Return [x, y] of the center of cell containing provided text 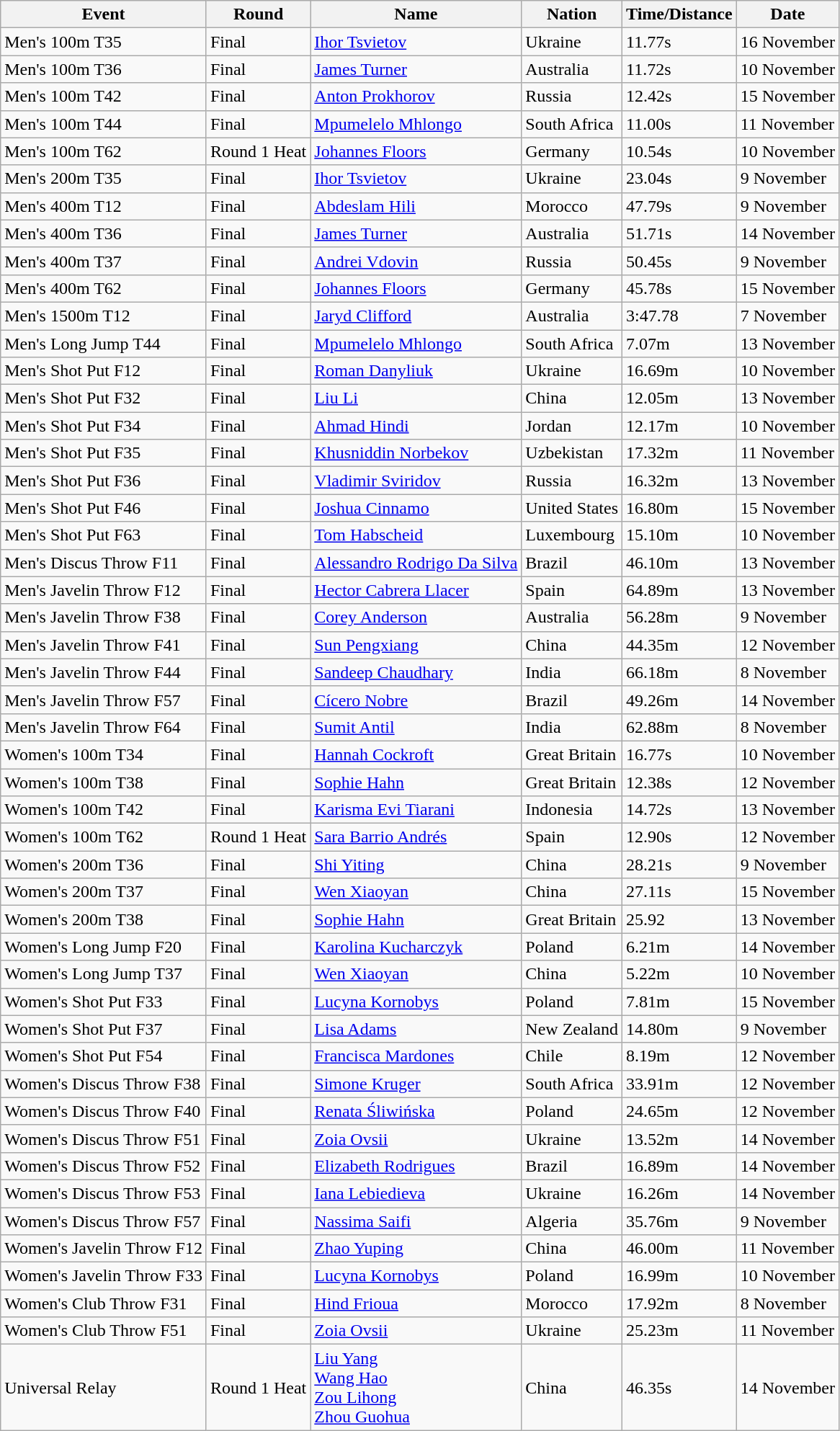
Jaryd Clifford [416, 316]
Men's Discus Throw F11 [104, 563]
Date [787, 14]
46.00m [680, 1249]
Universal Relay [104, 1388]
Liu Li [416, 398]
Hannah Cockroft [416, 754]
Men's Shot Put F46 [104, 508]
Lisa Adams [416, 1029]
Algeria [572, 1221]
Sandeep Chaudhary [416, 672]
Jordan [572, 426]
Men's 100m T36 [104, 69]
Men's 200m T35 [104, 179]
Andrei Vdovin [416, 261]
16.99m [680, 1276]
Elizabeth Rodrigues [416, 1166]
Abdeslam Hili [416, 206]
10.54s [680, 151]
New Zealand [572, 1029]
46.35s [680, 1388]
14.80m [680, 1029]
Men's Javelin Throw F44 [104, 672]
Men's Javelin Throw F41 [104, 645]
17.32m [680, 453]
16.69m [680, 371]
Name [416, 14]
Zhao Yuping [416, 1249]
49.26m [680, 700]
12.42s [680, 97]
Women's 100m T34 [104, 754]
Renata Śliwińska [416, 1111]
16 November [787, 42]
47.79s [680, 206]
Khusniddin Norbekov [416, 453]
Ahmad Hindi [416, 426]
7.07m [680, 344]
Men's Javelin Throw F57 [104, 700]
Men's 100m T44 [104, 124]
25.23m [680, 1331]
Women's Discus Throw F52 [104, 1166]
Women's 200m T38 [104, 919]
Corey Anderson [416, 618]
Hector Cabrera Llacer [416, 590]
23.04s [680, 179]
14.72s [680, 810]
Men's 400m T37 [104, 261]
16.32m [680, 481]
Tom Habscheid [416, 535]
Nation [572, 14]
11.77s [680, 42]
33.91m [680, 1084]
Liu YangWang Hao Zou Lihong Zhou Guohua [416, 1388]
United States [572, 508]
Hind Frioua [416, 1303]
Indonesia [572, 810]
Men's 400m T12 [104, 206]
Women's 100m T62 [104, 837]
56.28m [680, 618]
Cícero Nobre [416, 700]
Roman Danyliuk [416, 371]
Women's Javelin Throw F12 [104, 1249]
Men's 400m T36 [104, 233]
17.92m [680, 1303]
64.89m [680, 590]
46.10m [680, 563]
Women's 200m T37 [104, 892]
Vladimir Sviridov [416, 481]
Anton Prokhorov [416, 97]
Men's Shot Put F63 [104, 535]
27.11s [680, 892]
28.21s [680, 865]
Shi Yiting [416, 865]
16.89m [680, 1166]
7 November [787, 316]
Women's Club Throw F31 [104, 1303]
44.35m [680, 645]
66.18m [680, 672]
Karisma Evi Tiarani [416, 810]
Women's Javelin Throw F33 [104, 1276]
Men's Javelin Throw F12 [104, 590]
11.00s [680, 124]
12.05m [680, 398]
Women's 100m T42 [104, 810]
Time/Distance [680, 14]
Simone Kruger [416, 1084]
24.65m [680, 1111]
15.10m [680, 535]
Joshua Cinnamo [416, 508]
Men's Shot Put F35 [104, 453]
Women's 200m T36 [104, 865]
Iana Lebiedieva [416, 1193]
5.22m [680, 974]
12.17m [680, 426]
Women's Discus Throw F53 [104, 1193]
Round [258, 14]
Men's Shot Put F36 [104, 481]
Women's Shot Put F54 [104, 1056]
Men's 100m T42 [104, 97]
Women's Club Throw F51 [104, 1331]
16.77s [680, 754]
Alessandro Rodrigo Da Silva [416, 563]
62.88m [680, 727]
11.72s [680, 69]
Women's Discus Throw F51 [104, 1138]
Sumit Antil [416, 727]
Men's Javelin Throw F38 [104, 618]
35.76m [680, 1221]
Women's Discus Throw F40 [104, 1111]
Uzbekistan [572, 453]
Event [104, 14]
16.26m [680, 1193]
Men's 100m T35 [104, 42]
25.92 [680, 919]
Women's Long Jump F20 [104, 947]
Women's 100m T38 [104, 782]
51.71s [680, 233]
8.19m [680, 1056]
Women's Shot Put F33 [104, 1002]
16.80m [680, 508]
Men's 100m T62 [104, 151]
Francisca Mardones [416, 1056]
6.21m [680, 947]
Women's Discus Throw F57 [104, 1221]
7.81m [680, 1002]
Men's Javelin Throw F64 [104, 727]
Sara Barrio Andrés [416, 837]
Luxembourg [572, 535]
Men's 1500m T12 [104, 316]
Nassima Saifi [416, 1221]
13.52m [680, 1138]
50.45s [680, 261]
45.78s [680, 288]
Sun Pengxiang [416, 645]
Women's Discus Throw F38 [104, 1084]
Men's 400m T62 [104, 288]
Men's Shot Put F12 [104, 371]
12.38s [680, 782]
Karolina Kucharczyk [416, 947]
Women's Shot Put F37 [104, 1029]
Women's Long Jump T37 [104, 974]
3:47.78 [680, 316]
Chile [572, 1056]
Men's Long Jump T44 [104, 344]
Men's Shot Put F32 [104, 398]
12.90s [680, 837]
Men's Shot Put F34 [104, 426]
